Locate the cell with the specified text and output its [X, Y] center coordinate. 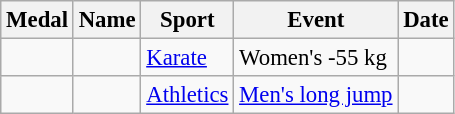
Karate [188, 58]
Name [107, 20]
Medal [38, 20]
Date [426, 20]
Athletics [188, 95]
Sport [188, 20]
Women's -55 kg [316, 58]
Event [316, 20]
Men's long jump [316, 95]
